Provide the (X, Y) coordinate of the cell's center where the given text is located.  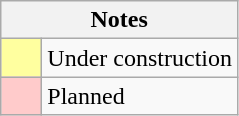
Under construction (140, 58)
Notes (120, 20)
Planned (140, 96)
